Return the (X, Y) coordinate for the center point of the cell that contains the specified text.  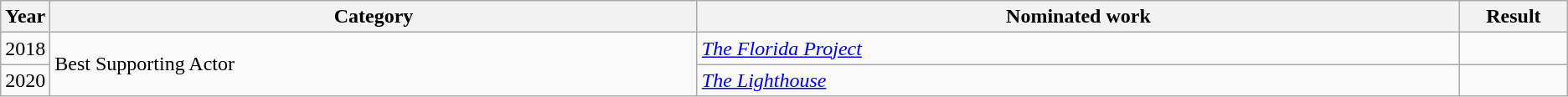
The Lighthouse (1078, 80)
2020 (25, 80)
Result (1514, 17)
Best Supporting Actor (374, 64)
The Florida Project (1078, 48)
Nominated work (1078, 17)
2018 (25, 48)
Category (374, 17)
Year (25, 17)
